Identify which cell holds the provided text, then report its (X, Y) central coordinate. 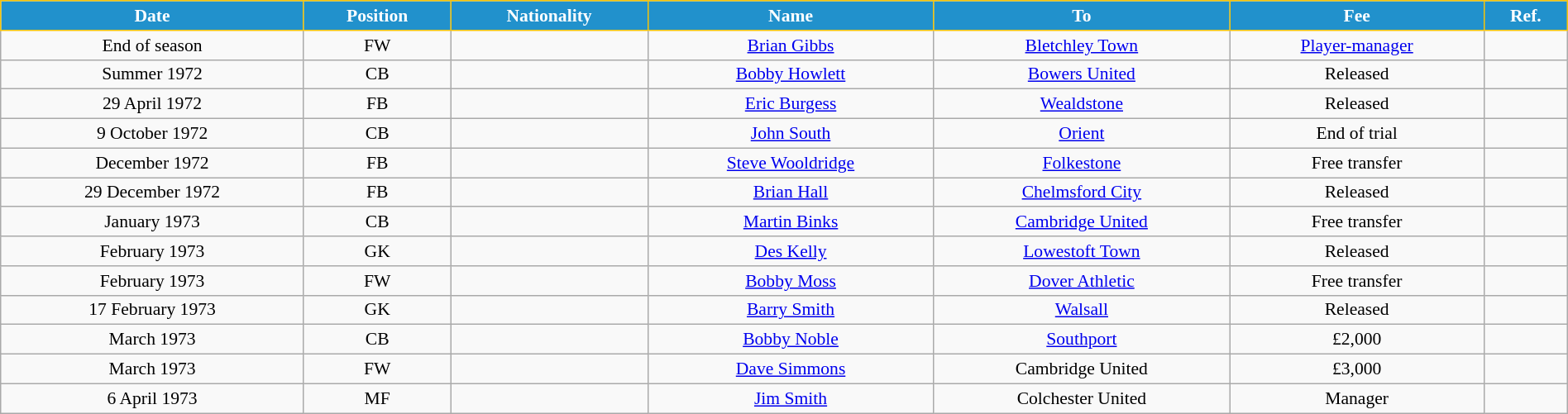
Des Kelly (791, 251)
John South (791, 134)
Bletchley Town (1082, 45)
Bobby Noble (791, 340)
Brian Gibbs (791, 45)
£2,000 (1357, 340)
Position (377, 16)
Dover Athletic (1082, 281)
Date (152, 16)
Player-manager (1357, 45)
29 April 1972 (152, 104)
Bowers United (1082, 74)
£3,000 (1357, 369)
Dave Simmons (791, 369)
Name (791, 16)
Manager (1357, 398)
6 April 1973 (152, 398)
MF (377, 398)
Chelmsford City (1082, 193)
Colchester United (1082, 398)
Steve Wooldridge (791, 163)
Summer 1972 (152, 74)
Eric Burgess (791, 104)
Martin Binks (791, 222)
Orient (1082, 134)
Bobby Moss (791, 281)
To (1082, 16)
17 February 1973 (152, 310)
Walsall (1082, 310)
December 1972 (152, 163)
Fee (1357, 16)
Wealdstone (1082, 104)
Jim Smith (791, 398)
Ref. (1525, 16)
January 1973 (152, 222)
Barry Smith (791, 310)
Lowestoft Town (1082, 251)
End of trial (1357, 134)
End of season (152, 45)
Bobby Howlett (791, 74)
Folkestone (1082, 163)
Southport (1082, 340)
9 October 1972 (152, 134)
Nationality (549, 16)
29 December 1972 (152, 193)
Brian Hall (791, 193)
